Detect which cell encompasses the target text, then output its [x, y] center coordinate. 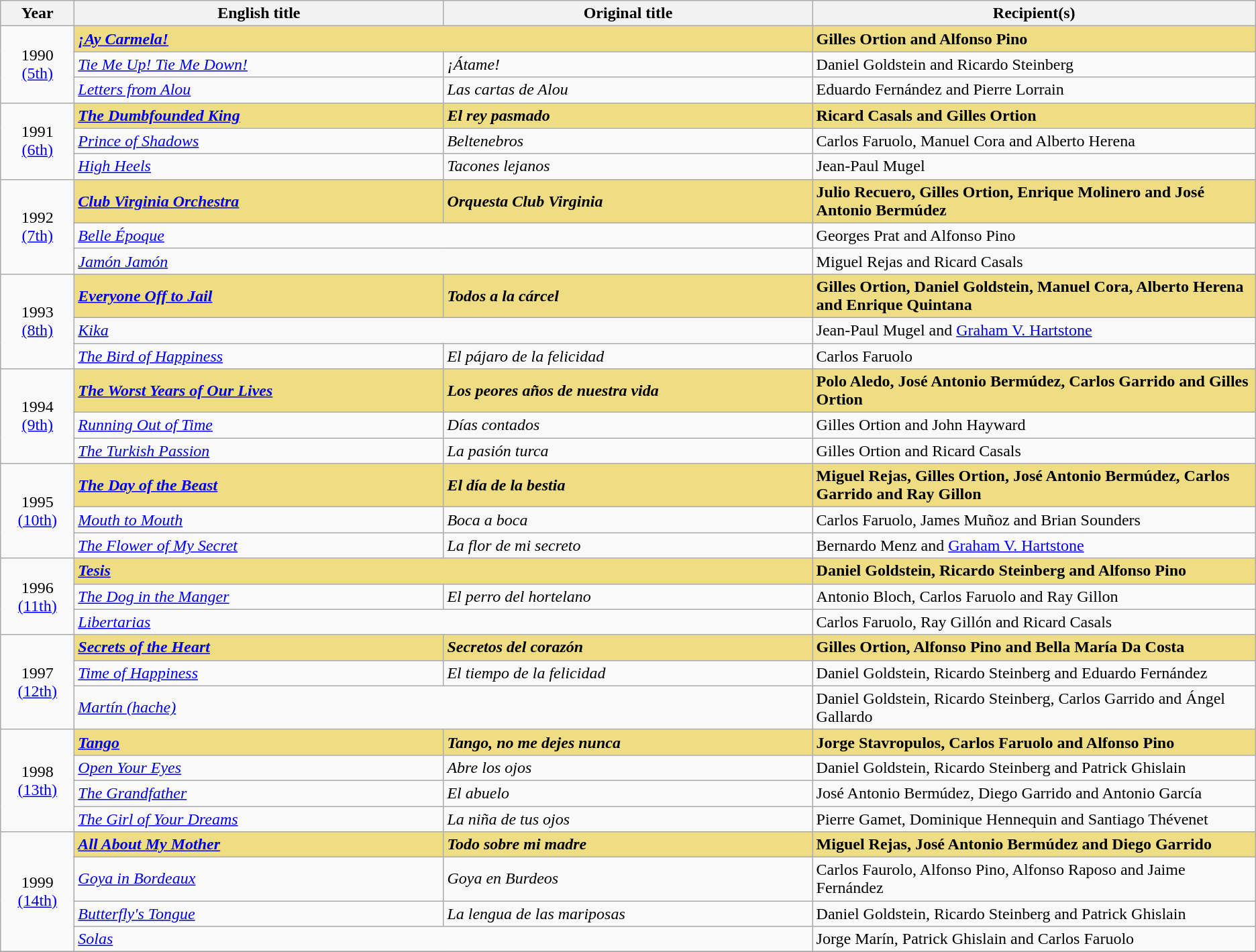
Tie Me Up! Tie Me Down! [259, 64]
Recipient(s) [1034, 13]
1994(9th) [38, 416]
Todo sobre mi madre [628, 845]
Year [38, 13]
Jamón Jamón [443, 261]
Boca a boca [628, 520]
Polo Aledo, José Antonio Bermúdez, Carlos Garrido and Gilles Ortion [1034, 390]
High Heels [259, 166]
El abuelo [628, 793]
Gilles Ortion and John Hayward [1034, 425]
Julio Recuero, Gilles Ortion, Enrique Molinero and José Antonio Bermúdez [1034, 201]
The Worst Years of Our Lives [259, 390]
Original title [628, 13]
Tesis [443, 571]
1992(7th) [38, 227]
1990(5th) [38, 64]
Martín (hache) [443, 707]
Jorge Marín, Patrick Ghislain and Carlos Faruolo [1034, 939]
The Dumbfounded King [259, 115]
Butterfly's Tongue [259, 914]
Pierre Gamet, Dominique Hennequin and Santiago Thévenet [1034, 819]
1991(6th) [38, 141]
Bernardo Menz and Graham V. Hartstone [1034, 545]
Goya in Bordeaux [259, 879]
English title [259, 13]
Mouth to Mouth [259, 520]
Jorge Stavropulos, Carlos Faruolo and Alfonso Pino [1034, 742]
Libertarias [443, 622]
El perro del hortelano [628, 596]
Carlos Faruolo, Manuel Cora and Alberto Herena [1034, 141]
Time of Happiness [259, 673]
Días contados [628, 425]
Gilles Ortion, Alfonso Pino and Bella María Da Costa [1034, 647]
Daniel Goldstein, Ricardo Steinberg and Alfonso Pino [1034, 571]
El tiempo de la felicidad [628, 673]
Prince of Shadows [259, 141]
Abre los ojos [628, 768]
La lengua de las mariposas [628, 914]
Jean-Paul Mugel and Graham V. Hartstone [1034, 330]
1993(8th) [38, 321]
Daniel Goldstein, Ricardo Steinberg, Carlos Garrido and Ángel Gallardo [1034, 707]
El pájaro de la felicidad [628, 356]
Daniel Goldstein, Ricardo Steinberg and Eduardo Fernández [1034, 673]
Tango, no me dejes nunca [628, 742]
Ricard Casals and Gilles Ortion [1034, 115]
Daniel Goldstein and Ricardo Steinberg [1034, 64]
Los peores años de nuestra vida [628, 390]
The Bird of Happiness [259, 356]
El rey pasmado [628, 115]
La flor de mi secreto [628, 545]
The Day of the Beast [259, 486]
Everyone Off to Jail [259, 295]
Belle Époque [443, 235]
1999(14th) [38, 892]
Miguel Rejas, Gilles Ortion, José Antonio Bermúdez, Carlos Garrido and Ray Gillon [1034, 486]
Gilles Ortion and Alfonso Pino [1034, 39]
El día de la bestia [628, 486]
The Turkish Passion [259, 451]
Tacones lejanos [628, 166]
Jean-Paul Mugel [1034, 166]
1995(10th) [38, 511]
Secrets of the Heart [259, 647]
The Grandfather [259, 793]
Carlos Faurolo, Alfonso Pino, Alfonso Raposo and Jaime Fernández [1034, 879]
Eduardo Fernández and Pierre Lorrain [1034, 90]
Solas [443, 939]
The Girl of Your Dreams [259, 819]
Goya en Burdeos [628, 879]
¡Ay Carmela! [443, 39]
Beltenebros [628, 141]
José Antonio Bermúdez, Diego Garrido and Antonio García [1034, 793]
The Flower of My Secret [259, 545]
Gilles Ortion and Ricard Casals [1034, 451]
Georges Prat and Alfonso Pino [1034, 235]
Orquesta Club Virginia [628, 201]
1996(11th) [38, 596]
Carlos Faruolo, James Muñoz and Brian Sounders [1034, 520]
Secretos del corazón [628, 647]
Todos a la cárcel [628, 295]
Miguel Rejas, José Antonio Bermúdez and Diego Garrido [1034, 845]
Las cartas de Alou [628, 90]
¡Átame! [628, 64]
Club Virginia Orchestra [259, 201]
Carlos Faruolo, Ray Gillón and Ricard Casals [1034, 622]
Running Out of Time [259, 425]
1998(13th) [38, 780]
1997(12th) [38, 682]
Miguel Rejas and Ricard Casals [1034, 261]
Letters from Alou [259, 90]
Open Your Eyes [259, 768]
All About My Mother [259, 845]
Carlos Faruolo [1034, 356]
La niña de tus ojos [628, 819]
Kika [443, 330]
Gilles Ortion, Daniel Goldstein, Manuel Cora, Alberto Herena and Enrique Quintana [1034, 295]
Antonio Bloch, Carlos Faruolo and Ray Gillon [1034, 596]
La pasión turca [628, 451]
Tango [259, 742]
The Dog in the Manger [259, 596]
